Return the (x, y) coordinate for the center point of the cell that contains the specified text.  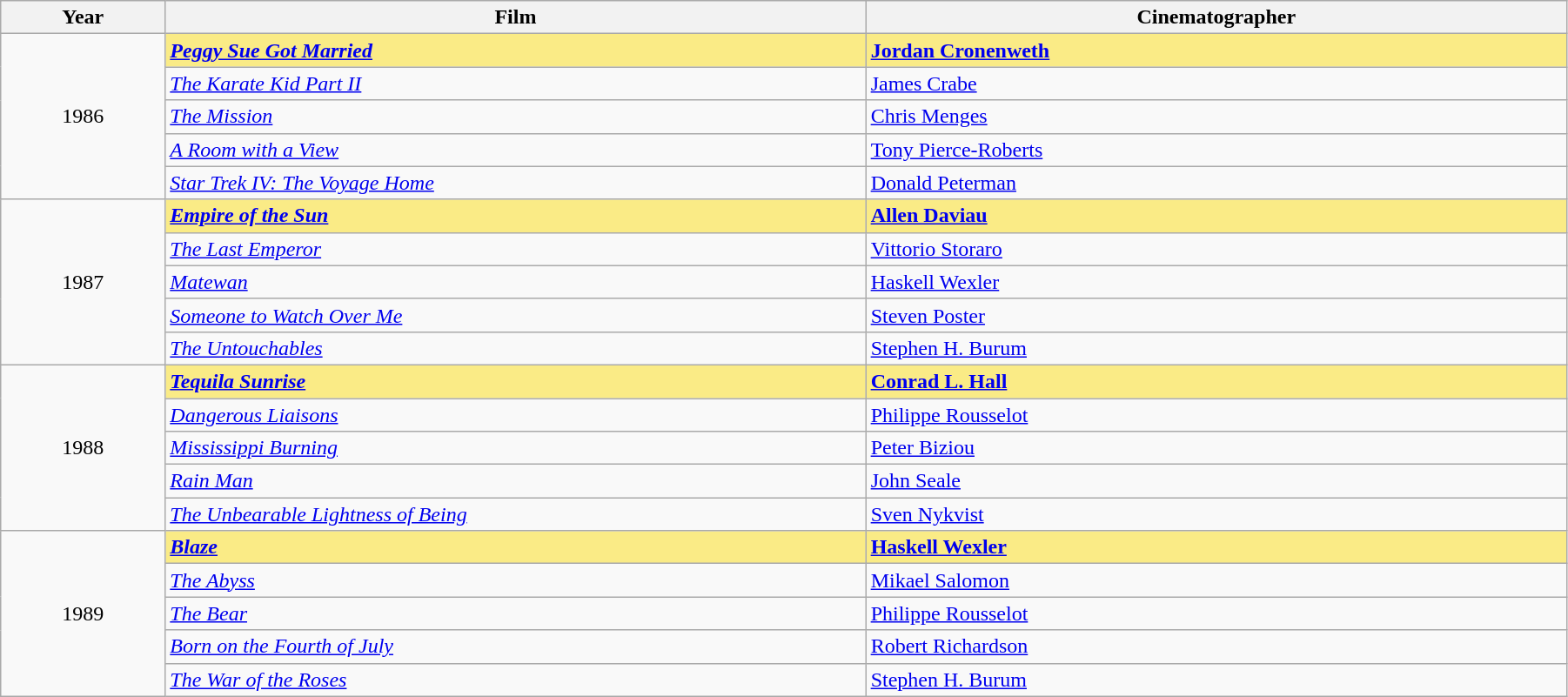
The War of the Roses (515, 680)
Film (515, 17)
Cinematographer (1216, 17)
Peter Biziou (1216, 448)
Donald Peterman (1216, 183)
The Mission (515, 117)
1986 (84, 117)
Peggy Sue Got Married (515, 50)
Robert Richardson (1216, 647)
Mikael Salomon (1216, 580)
Jordan Cronenweth (1216, 50)
The Last Emperor (515, 249)
James Crabe (1216, 84)
Matewan (515, 282)
The Untouchables (515, 348)
The Abyss (515, 580)
A Room with a View (515, 150)
John Seale (1216, 481)
Conrad L. Hall (1216, 381)
Tequila Sunrise (515, 381)
Someone to Watch Over Me (515, 315)
Star Trek IV: The Voyage Home (515, 183)
1987 (84, 282)
1988 (84, 447)
Rain Man (515, 481)
Vittorio Storaro (1216, 249)
The Bear (515, 613)
Dangerous Liaisons (515, 415)
Allen Daviau (1216, 216)
Steven Poster (1216, 315)
1989 (84, 613)
Tony Pierce-Roberts (1216, 150)
Sven Nykvist (1216, 514)
Year (84, 17)
Born on the Fourth of July (515, 647)
The Karate Kid Part II (515, 84)
Chris Menges (1216, 117)
The Unbearable Lightness of Being (515, 514)
Empire of the Sun (515, 216)
Blaze (515, 547)
Mississippi Burning (515, 448)
